Output the [X, Y] coordinate of the center of the cell containing the given text.  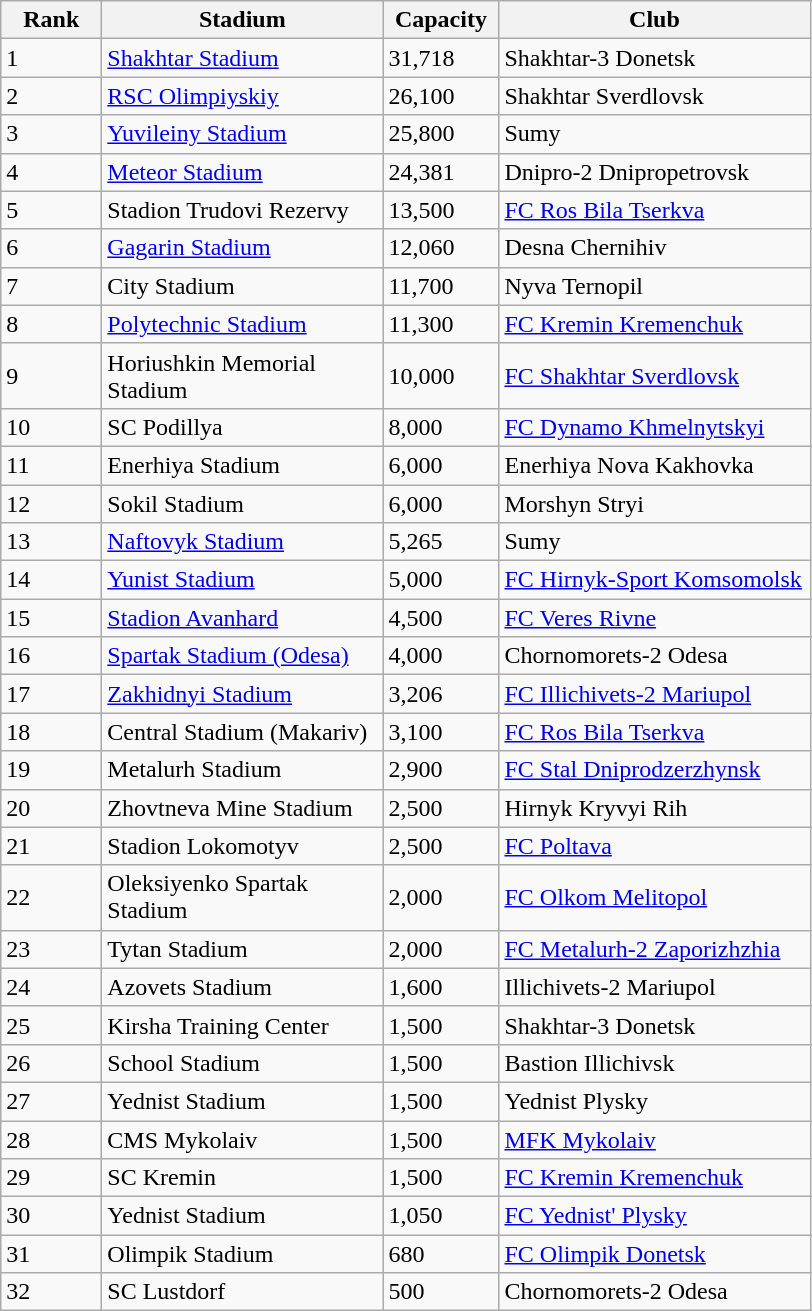
5,265 [441, 542]
Naftovyk Stadium [242, 542]
680 [441, 1254]
City Stadium [242, 286]
Polytechnic Stadium [242, 324]
10 [52, 427]
1,600 [441, 987]
Azovets Stadium [242, 987]
FC Hirnyk-Sport Komsomolsk [654, 580]
Sokil Stadium [242, 503]
24,381 [441, 172]
Capacity [441, 20]
29 [52, 1178]
12 [52, 503]
FC Shakhtar Sverdlovsk [654, 376]
3 [52, 134]
Dnipro-2 Dnipropetrovsk [654, 172]
31 [52, 1254]
Enerhiya Nova Kakhovka [654, 465]
Shakhtar Sverdlovsk [654, 96]
FC Dynamo Khmelnytskyi [654, 427]
Oleksiyenko Spartak Stadium [242, 898]
Zakhidnyi Stadium [242, 694]
4 [52, 172]
5 [52, 210]
Hirnyk Kryvyi Rih [654, 808]
Stadion Lokomotyv [242, 846]
FC Olkom Melitopol [654, 898]
Central Stadium (Makariv) [242, 732]
Stadion Trudovi Rezervy [242, 210]
2,900 [441, 770]
6 [52, 248]
32 [52, 1292]
Metalurh Stadium [242, 770]
12,060 [441, 248]
Gagarin Stadium [242, 248]
Illichivets-2 Mariupol [654, 987]
16 [52, 656]
Kirsha Training Center [242, 1025]
25 [52, 1025]
Desna Chernihiv [654, 248]
22 [52, 898]
Tytan Stadium [242, 949]
7 [52, 286]
17 [52, 694]
24 [52, 987]
SC Kremin [242, 1178]
Yednist Plysky [654, 1101]
Zhovtneva Mine Stadium [242, 808]
Enerhiya Stadium [242, 465]
Shakhtar Stadium [242, 58]
FC Yednist' Plysky [654, 1216]
26,100 [441, 96]
CMS Mykolaiv [242, 1139]
10,000 [441, 376]
Club [654, 20]
FC Olimpik Donetsk [654, 1254]
Spartak Stadium (Odesa) [242, 656]
11,300 [441, 324]
8 [52, 324]
1,050 [441, 1216]
SC Podillya [242, 427]
Stadion Avanhard [242, 618]
30 [52, 1216]
31,718 [441, 58]
21 [52, 846]
5,000 [441, 580]
28 [52, 1139]
19 [52, 770]
SC Lustdorf [242, 1292]
25,800 [441, 134]
Meteor Stadium [242, 172]
1 [52, 58]
School Stadium [242, 1063]
15 [52, 618]
4,000 [441, 656]
Morshyn Stryi [654, 503]
27 [52, 1101]
20 [52, 808]
18 [52, 732]
MFK Mykolaiv [654, 1139]
FC Veres Rivne [654, 618]
23 [52, 949]
14 [52, 580]
8,000 [441, 427]
Horiushkin Memorial Stadium [242, 376]
9 [52, 376]
3,206 [441, 694]
Rank [52, 20]
26 [52, 1063]
13 [52, 542]
3,100 [441, 732]
2 [52, 96]
Bastion Illichivsk [654, 1063]
RSC Olimpiyskiy [242, 96]
Stadium [242, 20]
FC Metalurh-2 Zaporizhzhia [654, 949]
Nyva Ternopil [654, 286]
Olimpik Stadium [242, 1254]
4,500 [441, 618]
FC Poltava [654, 846]
11,700 [441, 286]
Yunist Stadium [242, 580]
FC Stal Dniprodzerzhynsk [654, 770]
13,500 [441, 210]
500 [441, 1292]
FC Illichivets-2 Mariupol [654, 694]
11 [52, 465]
Yuvileiny Stadium [242, 134]
